Capture the cell that displays the provided text and extract its (X, Y) central coordinate. 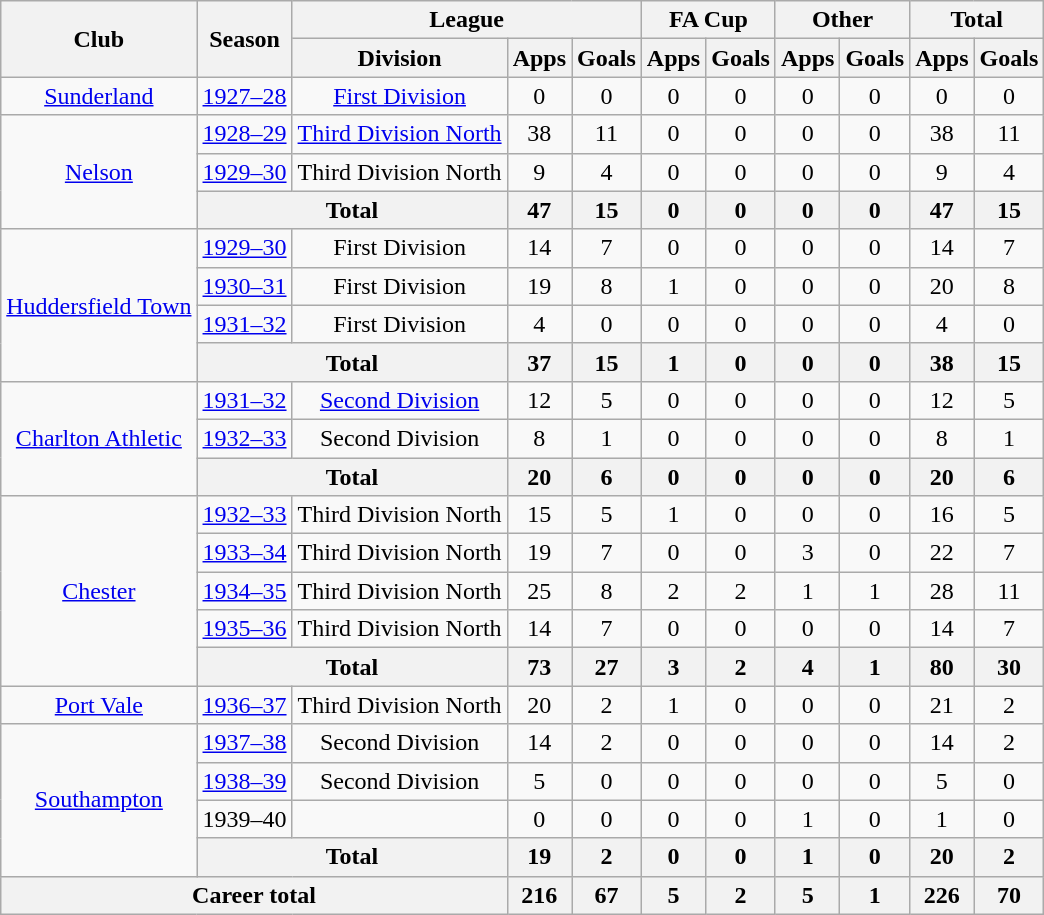
Huddersfield Town (99, 305)
25 (539, 591)
1938–39 (244, 781)
Sunderland (99, 96)
Southampton (99, 800)
Charlton Athletic (99, 438)
FA Cup (708, 20)
80 (942, 667)
1939–40 (244, 819)
22 (942, 553)
Other (842, 20)
30 (1009, 667)
League (466, 20)
226 (942, 895)
Port Vale (99, 705)
216 (539, 895)
Chester (99, 591)
1933–34 (244, 553)
1927–28 (244, 96)
Career total (254, 895)
1930–31 (244, 286)
Division (400, 58)
Season (244, 39)
Club (99, 39)
73 (539, 667)
16 (942, 515)
37 (539, 362)
1935–36 (244, 629)
1928–29 (244, 134)
1934–35 (244, 591)
Nelson (99, 172)
1936–37 (244, 705)
27 (607, 667)
21 (942, 705)
67 (607, 895)
28 (942, 591)
1937–38 (244, 743)
70 (1009, 895)
